Return the (X, Y) coordinate for the center point of the cell that contains the specified text.  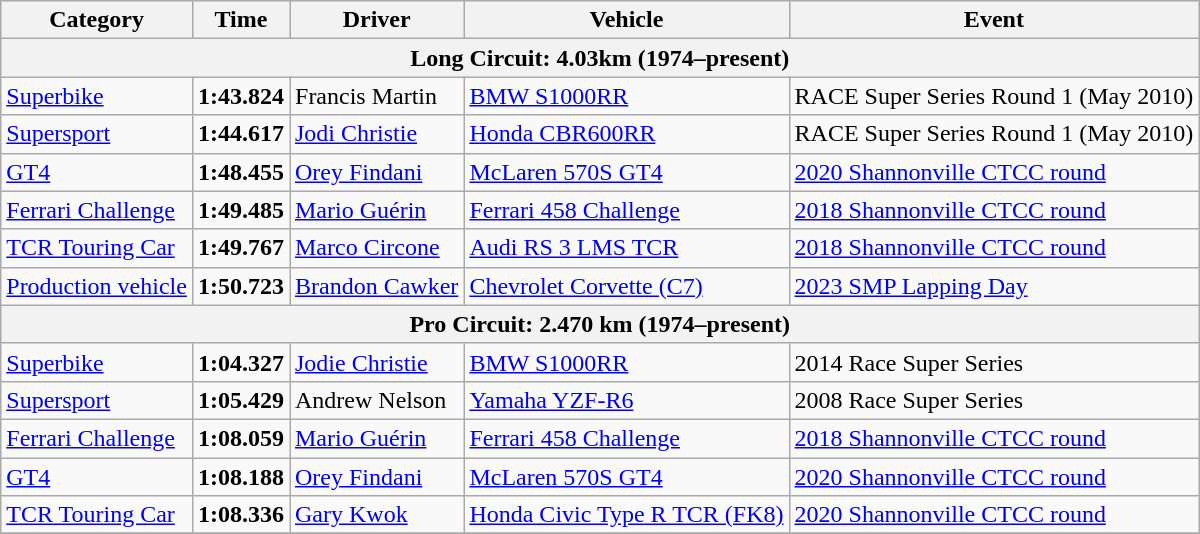
Marco Circone (377, 248)
1:49.767 (240, 248)
Andrew Nelson (377, 400)
1:43.824 (240, 96)
Jodi Christie (377, 134)
Brandon Cawker (377, 286)
Event (994, 20)
1:08.188 (240, 477)
1:05.429 (240, 400)
2014 Race Super Series (994, 362)
2008 Race Super Series (994, 400)
1:08.059 (240, 438)
1:50.723 (240, 286)
Yamaha YZF-R6 (626, 400)
Honda CBR600RR (626, 134)
2023 SMP Lapping Day (994, 286)
Chevrolet Corvette (C7) (626, 286)
1:08.336 (240, 515)
Driver (377, 20)
Time (240, 20)
Jodie Christie (377, 362)
Gary Kwok (377, 515)
Production vehicle (97, 286)
Francis Martin (377, 96)
Pro Circuit: 2.470 km (1974–present) (600, 324)
Audi RS 3 LMS TCR (626, 248)
1:04.327 (240, 362)
1:48.455 (240, 172)
Honda Civic Type R TCR (FK8) (626, 515)
1:49.485 (240, 210)
Vehicle (626, 20)
Category (97, 20)
Long Circuit: 4.03km (1974–present) (600, 58)
1:44.617 (240, 134)
